Locate the cell with the specified text and output its (X, Y) center coordinate. 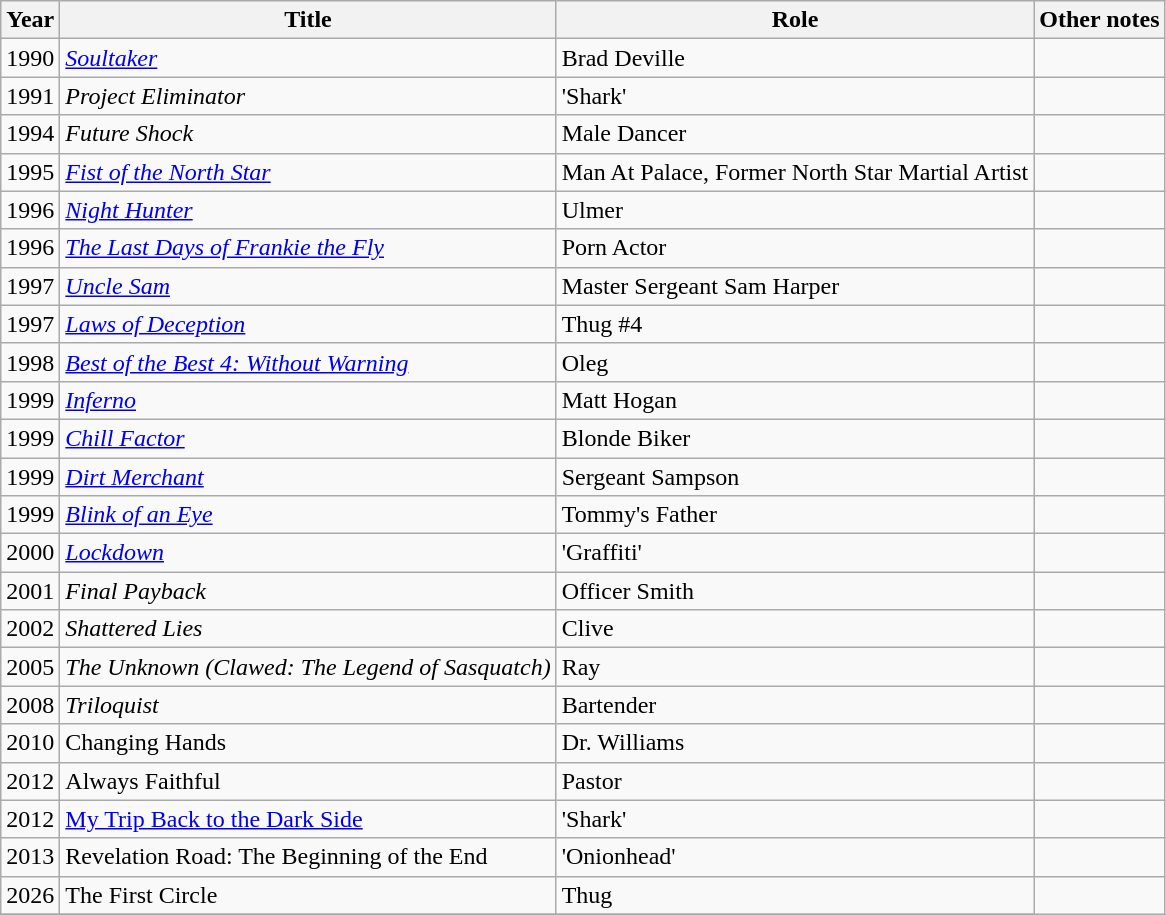
Tommy's Father (795, 515)
Uncle Sam (308, 286)
Shattered Lies (308, 629)
Ray (795, 667)
Sergeant Sampson (795, 477)
Always Faithful (308, 781)
2000 (30, 553)
2013 (30, 857)
2026 (30, 895)
Final Payback (308, 591)
Night Hunter (308, 210)
Soultaker (308, 58)
Dirt Merchant (308, 477)
Laws of Deception (308, 324)
Ulmer (795, 210)
Revelation Road: The Beginning of the End (308, 857)
Title (308, 20)
'Onionhead' (795, 857)
Chill Factor (308, 438)
Male Dancer (795, 134)
'Graffiti' (795, 553)
Oleg (795, 362)
1990 (30, 58)
Bartender (795, 705)
My Trip Back to the Dark Side (308, 819)
Matt Hogan (795, 400)
1995 (30, 172)
2001 (30, 591)
2008 (30, 705)
Dr. Williams (795, 743)
Lockdown (308, 553)
Role (795, 20)
Triloquist (308, 705)
Thug (795, 895)
Project Eliminator (308, 96)
Porn Actor (795, 248)
Brad Deville (795, 58)
Inferno (308, 400)
Clive (795, 629)
Other notes (1100, 20)
Changing Hands (308, 743)
The First Circle (308, 895)
Master Sergeant Sam Harper (795, 286)
Blonde Biker (795, 438)
Fist of the North Star (308, 172)
2005 (30, 667)
1994 (30, 134)
Future Shock (308, 134)
1991 (30, 96)
1998 (30, 362)
Blink of an Eye (308, 515)
Officer Smith (795, 591)
Thug #4 (795, 324)
2010 (30, 743)
Best of the Best 4: Without Warning (308, 362)
The Unknown (Clawed: The Legend of Sasquatch) (308, 667)
Man At Palace, Former North Star Martial Artist (795, 172)
The Last Days of Frankie the Fly (308, 248)
2002 (30, 629)
Year (30, 20)
Pastor (795, 781)
